Capture the cell that displays the provided text and extract its [x, y] central coordinate. 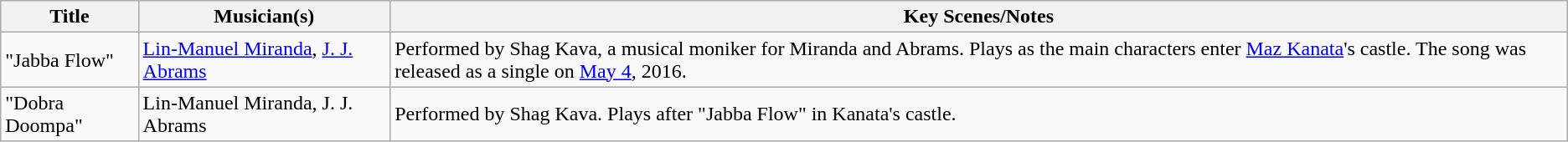
"Dobra Doompa" [70, 114]
Title [70, 17]
Key Scenes/Notes [979, 17]
Musician(s) [265, 17]
Performed by Shag Kava. Plays after "Jabba Flow" in Kanata's castle. [979, 114]
"Jabba Flow" [70, 60]
